Find where the given text appears and provide that cell's center as (x, y) coordinate. 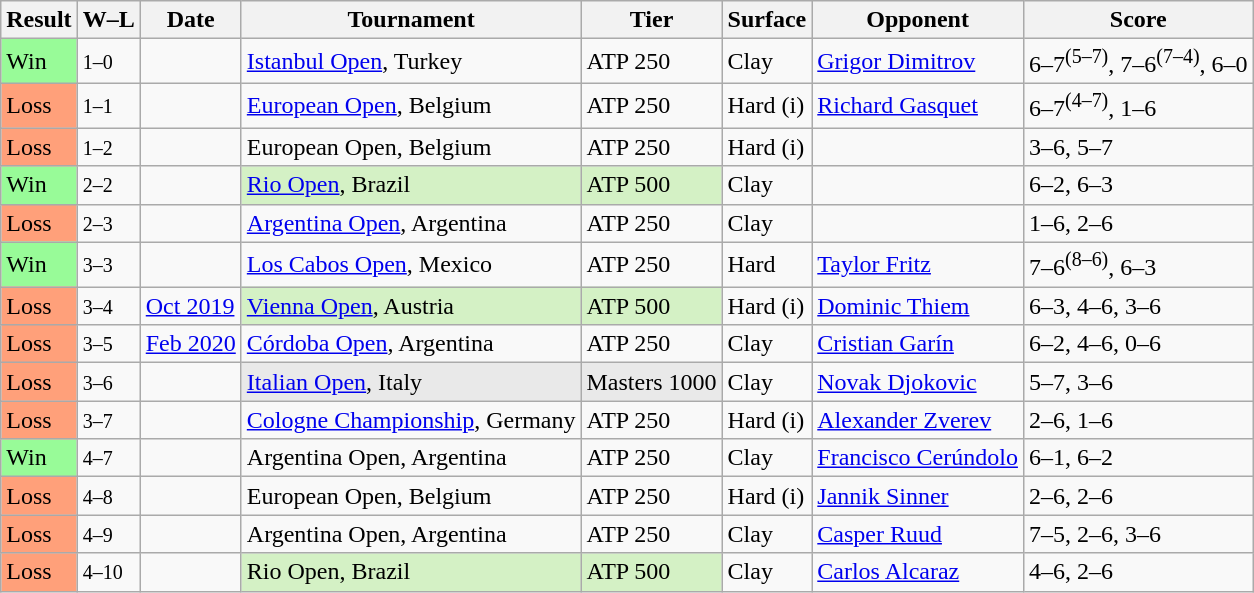
6–7(4–7), 1–6 (1138, 106)
3–6 (108, 382)
4–6, 2–6 (1138, 572)
7–6(8–6), 6–3 (1138, 264)
4–8 (108, 496)
1–1 (108, 106)
3–4 (108, 306)
4–10 (108, 572)
Tournament (411, 20)
6–2, 4–6, 0–6 (1138, 344)
Italian Open, Italy (411, 382)
Dominic Thiem (918, 306)
1–6, 2–6 (1138, 223)
Jannik Sinner (918, 496)
Feb 2020 (190, 344)
2–3 (108, 223)
1–2 (108, 147)
3–7 (108, 420)
Taylor Fritz (918, 264)
Córdoba Open, Argentina (411, 344)
Alexander Zverev (918, 420)
6–2, 6–3 (1138, 185)
2–2 (108, 185)
4–7 (108, 458)
6–3, 4–6, 3–6 (1138, 306)
Novak Djokovic (918, 382)
Vienna Open, Austria (411, 306)
Carlos Alcaraz (918, 572)
3–6, 5–7 (1138, 147)
Hard (767, 264)
Cristian Garín (918, 344)
5–7, 3–6 (1138, 382)
6–1, 6–2 (1138, 458)
4–9 (108, 534)
Istanbul Open, Turkey (411, 62)
Grigor Dimitrov (918, 62)
2–6, 2–6 (1138, 496)
Score (1138, 20)
6–7(5–7), 7–6(7–4), 6–0 (1138, 62)
Francisco Cerúndolo (918, 458)
Tier (652, 20)
Result (39, 20)
W–L (108, 20)
7–5, 2–6, 3–6 (1138, 534)
Date (190, 20)
3–3 (108, 264)
Cologne Championship, Germany (411, 420)
Surface (767, 20)
Casper Ruud (918, 534)
Masters 1000 (652, 382)
3–5 (108, 344)
Oct 2019 (190, 306)
2–6, 1–6 (1138, 420)
Los Cabos Open, Mexico (411, 264)
Opponent (918, 20)
1–0 (108, 62)
Richard Gasquet (918, 106)
